Provide the [X, Y] coordinate of the cell's center where the given text is located.  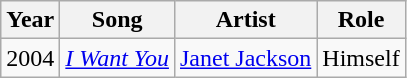
Role [361, 20]
I Want You [118, 58]
Janet Jackson [245, 58]
Himself [361, 58]
Song [118, 20]
Year [30, 20]
2004 [30, 58]
Artist [245, 20]
